Capture the cell that displays the provided text and extract its [x, y] central coordinate. 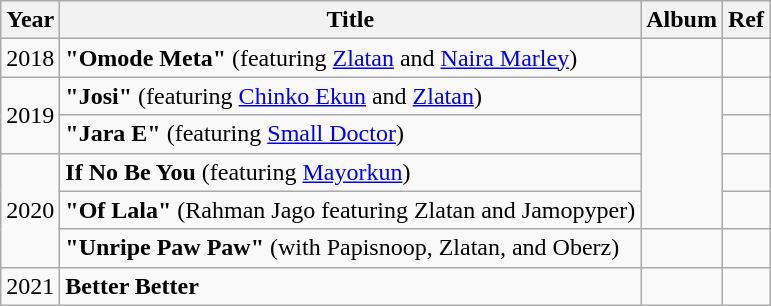
"Omode Meta" (featuring Zlatan and Naira Marley) [350, 58]
Title [350, 20]
Year [30, 20]
If No Be You (featuring Mayorkun) [350, 172]
2018 [30, 58]
"Jara E" (featuring Small Doctor) [350, 134]
Album [682, 20]
"Of Lala" (Rahman Jago featuring Zlatan and Jamopyper) [350, 210]
2020 [30, 210]
2019 [30, 115]
Ref [746, 20]
"Unripe Paw Paw" (with Papisnoop, Zlatan, and Oberz) [350, 248]
2021 [30, 286]
Better Better [350, 286]
"Josi" (featuring Chinko Ekun and Zlatan) [350, 96]
